Extract the [x, y] coordinate from the center of the cell holding the provided text.  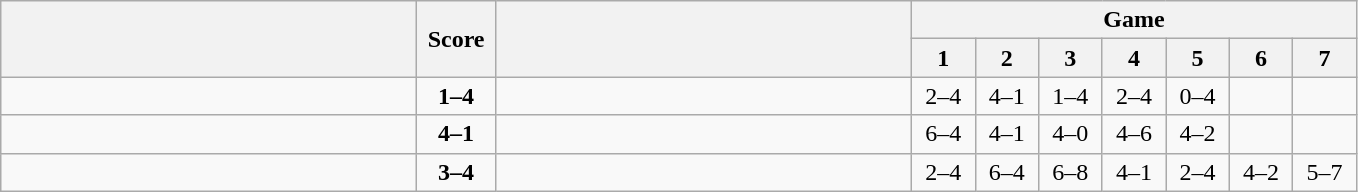
6 [1261, 58]
2 [1007, 58]
7 [1325, 58]
6–8 [1071, 172]
Game [1134, 20]
4 [1134, 58]
4–0 [1071, 134]
Score [456, 39]
1 [943, 58]
5–7 [1325, 172]
5 [1198, 58]
4–6 [1134, 134]
3–4 [456, 172]
3 [1071, 58]
0–4 [1198, 96]
